Determine the [X, Y] coordinate at the center of the cell enclosing the given text.  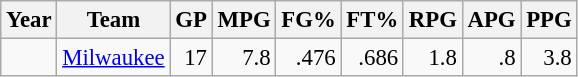
.686 [372, 58]
Year [29, 20]
GP [191, 20]
Team [114, 20]
APG [492, 20]
Milwaukee [114, 58]
7.8 [244, 58]
17 [191, 58]
MPG [244, 20]
.476 [308, 58]
1.8 [432, 58]
3.8 [549, 58]
PPG [549, 20]
FT% [372, 20]
FG% [308, 20]
RPG [432, 20]
.8 [492, 58]
